Return the (X, Y) coordinate for the center point of the cell that contains the specified text.  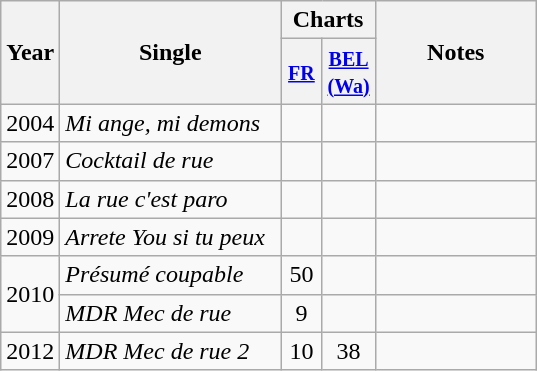
Cocktail de rue (170, 161)
MDR Mec de rue 2 (170, 351)
2009 (30, 237)
2010 (30, 294)
2004 (30, 123)
10 (302, 351)
Présumé coupable (170, 275)
BEL (Wa) (348, 72)
MDR Mec de rue (170, 313)
38 (348, 351)
2008 (30, 199)
Charts (328, 20)
2007 (30, 161)
Arrete You si tu peux (170, 237)
9 (302, 313)
2012 (30, 351)
Year (30, 52)
La rue c'est paro (170, 199)
Notes (456, 52)
Single (170, 52)
Mi ange, mi demons (170, 123)
FR (302, 72)
50 (302, 275)
